Output the (X, Y) coordinate of the center of the cell containing the given text.  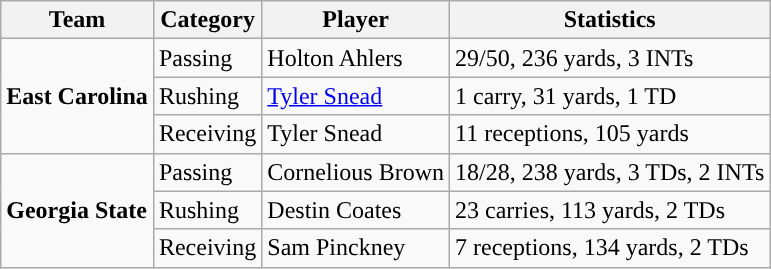
Destin Coates (356, 210)
Sam Pinckney (356, 248)
Player (356, 20)
23 carries, 113 yards, 2 TDs (610, 210)
18/28, 238 yards, 3 TDs, 2 INTs (610, 172)
11 receptions, 105 yards (610, 134)
Georgia State (78, 210)
29/50, 236 yards, 3 INTs (610, 58)
Holton Ahlers (356, 58)
Statistics (610, 20)
Cornelious Brown (356, 172)
East Carolina (78, 96)
Category (207, 20)
1 carry, 31 yards, 1 TD (610, 96)
Team (78, 20)
7 receptions, 134 yards, 2 TDs (610, 248)
